Pinpoint the cell where the given text exists, returning its (x, y) midpoint coordinate. 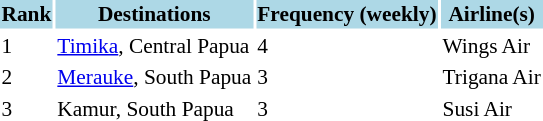
Airline(s) (492, 14)
Timika, Central Papua (154, 46)
Wings Air (492, 46)
1 (26, 46)
Trigana Air (492, 77)
3 (347, 77)
Frequency (weekly) (347, 14)
Destinations (154, 14)
2 (26, 77)
Merauke, South Papua (154, 77)
4 (347, 46)
Rank (26, 14)
